Pinpoint the cell where the given text exists, returning its [x, y] midpoint coordinate. 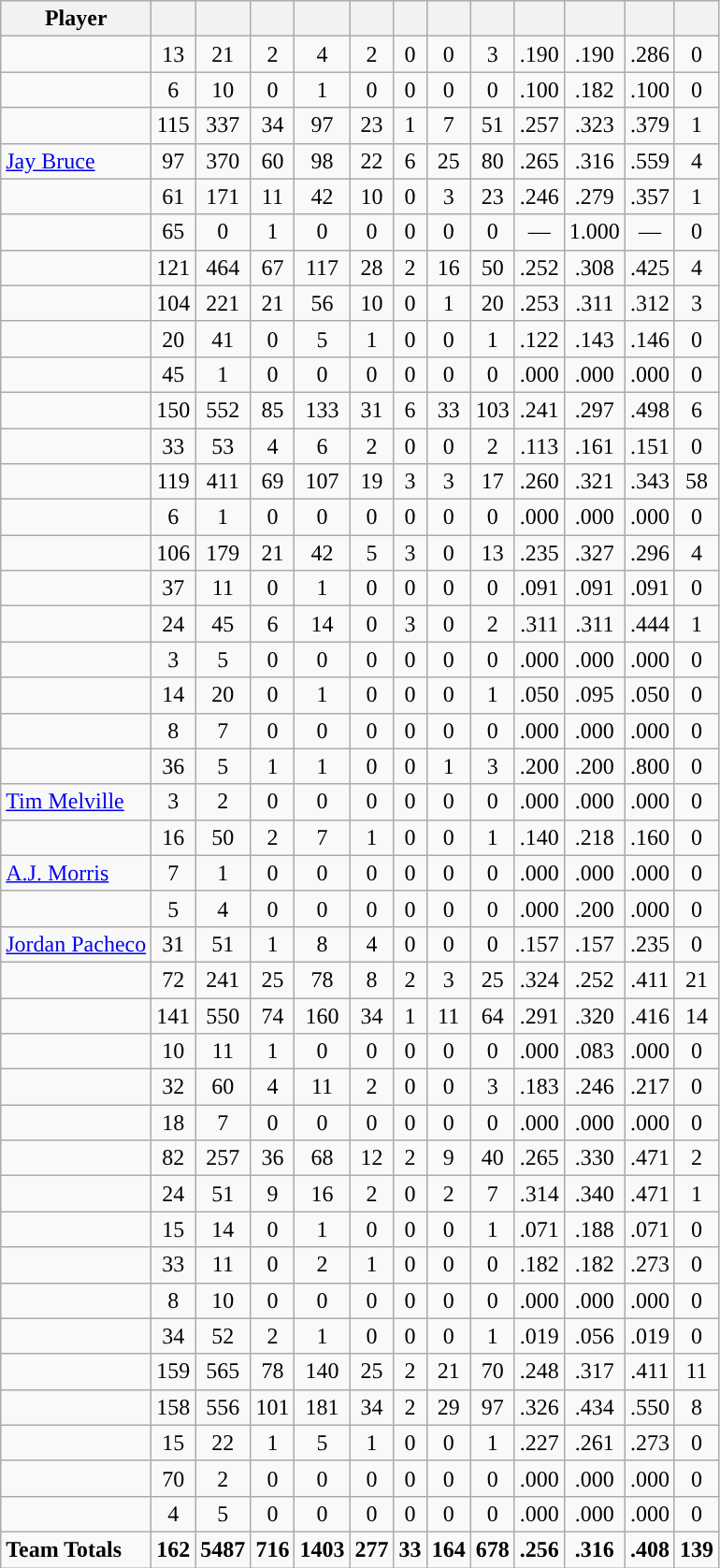
.217 [649, 1087]
A.J. Morris [77, 873]
.296 [649, 553]
.326 [539, 1407]
.559 [649, 161]
52 [223, 1336]
107 [322, 482]
.357 [649, 196]
.317 [595, 1372]
.498 [649, 410]
141 [174, 1015]
.257 [539, 125]
181 [322, 1407]
160 [322, 1015]
221 [223, 303]
64 [492, 1015]
.800 [649, 766]
18 [174, 1123]
Jay Bruce [77, 161]
32 [174, 1087]
.279 [595, 196]
.312 [649, 303]
.320 [595, 1015]
.161 [595, 446]
140 [322, 1372]
.321 [595, 482]
150 [174, 410]
.297 [595, 410]
.227 [539, 1443]
121 [174, 268]
.327 [595, 553]
72 [174, 980]
.323 [595, 125]
98 [322, 161]
68 [322, 1158]
28 [372, 268]
.379 [649, 125]
.291 [539, 1015]
464 [223, 268]
.143 [595, 339]
Player [77, 19]
19 [372, 482]
.083 [595, 1052]
.330 [595, 1158]
164 [449, 1549]
.256 [539, 1549]
.340 [595, 1194]
Tim Melville [77, 802]
716 [273, 1549]
5487 [223, 1549]
80 [492, 161]
82 [174, 1158]
556 [223, 1407]
40 [492, 1158]
65 [174, 232]
.416 [649, 1015]
257 [223, 1158]
171 [223, 196]
1403 [322, 1549]
106 [174, 553]
69 [273, 482]
.444 [649, 624]
58 [696, 482]
337 [223, 125]
12 [372, 1158]
678 [492, 1549]
162 [174, 1549]
159 [174, 1372]
67 [273, 268]
.113 [539, 446]
.425 [649, 268]
550 [223, 1015]
.550 [649, 1407]
41 [223, 339]
.261 [595, 1443]
.286 [649, 54]
37 [174, 588]
.122 [539, 339]
.324 [539, 980]
17 [492, 482]
411 [223, 482]
119 [174, 482]
565 [223, 1372]
.218 [595, 837]
74 [273, 1015]
53 [223, 446]
117 [322, 268]
.434 [595, 1407]
133 [322, 410]
.241 [539, 410]
29 [449, 1407]
104 [174, 303]
Team Totals [77, 1549]
.343 [649, 482]
.188 [595, 1229]
.056 [595, 1336]
.146 [649, 339]
101 [273, 1407]
.308 [595, 268]
179 [223, 553]
.408 [649, 1549]
.140 [539, 837]
.160 [649, 837]
241 [223, 980]
.183 [539, 1087]
.253 [539, 303]
.248 [539, 1372]
Jordan Pacheco [77, 944]
277 [372, 1549]
.095 [595, 695]
139 [696, 1549]
552 [223, 410]
370 [223, 161]
.260 [539, 482]
61 [174, 196]
56 [322, 303]
.314 [539, 1194]
1.000 [595, 232]
103 [492, 410]
85 [273, 410]
115 [174, 125]
158 [174, 1407]
.151 [649, 446]
